Locate the cell with the specified text and output its [X, Y] center coordinate. 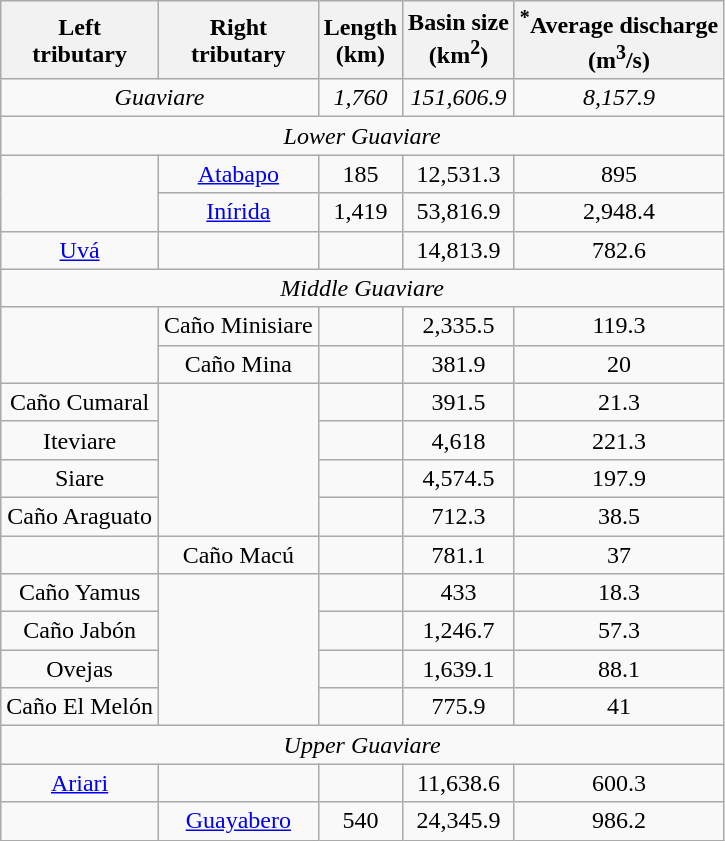
Upper Guaviare [362, 745]
*Average discharge(m3/s) [618, 40]
18.3 [618, 593]
Siare [80, 478]
Guaviare [160, 98]
Lower Guaviare [362, 136]
781.1 [459, 555]
782.6 [618, 250]
12,531.3 [459, 174]
11,638.6 [459, 783]
20 [618, 364]
895 [618, 174]
Iteviare [80, 440]
Caño Jabón [80, 631]
712.3 [459, 516]
986.2 [618, 821]
Caño Araguato [80, 516]
41 [618, 707]
Caño Yamus [80, 593]
1,639.1 [459, 669]
151,606.9 [459, 98]
Length(km) [360, 40]
Caño Mina [238, 364]
775.9 [459, 707]
Atabapo [238, 174]
Ariari [80, 783]
Guayabero [238, 821]
24,345.9 [459, 821]
Uvá [80, 250]
2,335.5 [459, 326]
185 [360, 174]
600.3 [618, 783]
540 [360, 821]
197.9 [618, 478]
8,157.9 [618, 98]
Ovejas [80, 669]
88.1 [618, 669]
391.5 [459, 402]
381.9 [459, 364]
1,419 [360, 212]
Inírida [238, 212]
Lefttributary [80, 40]
Basin size(km2) [459, 40]
4,574.5 [459, 478]
2,948.4 [618, 212]
14,813.9 [459, 250]
Caño Macú [238, 555]
433 [459, 593]
21.3 [618, 402]
1,760 [360, 98]
57.3 [618, 631]
Caño El Melón [80, 707]
221.3 [618, 440]
38.5 [618, 516]
Middle Guaviare [362, 288]
Caño Minisiare [238, 326]
1,246.7 [459, 631]
37 [618, 555]
Righttributary [238, 40]
4,618 [459, 440]
53,816.9 [459, 212]
Caño Cumaral [80, 402]
119.3 [618, 326]
